Search for the cell housing the specified text and yield its [x, y] center coordinate. 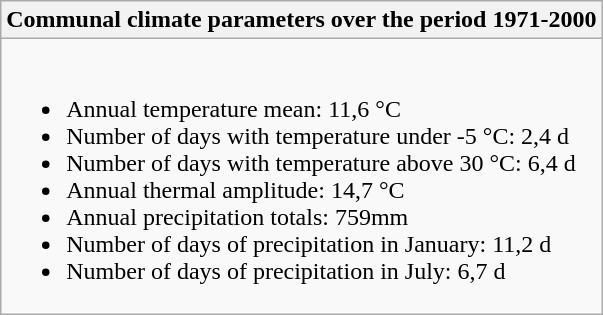
Communal climate parameters over the period 1971-2000 [302, 20]
